Provide the (X, Y) coordinate of the cell's center where the given text is located.  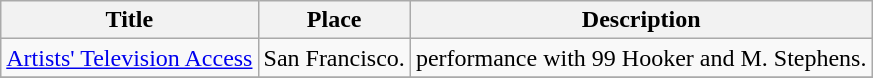
Title (130, 20)
San Francisco. (334, 58)
Description (641, 20)
Place (334, 20)
performance with 99 Hooker and M. Stephens. (641, 58)
Artists' Television Access (130, 58)
